Capture the cell that displays the provided text and extract its [X, Y] central coordinate. 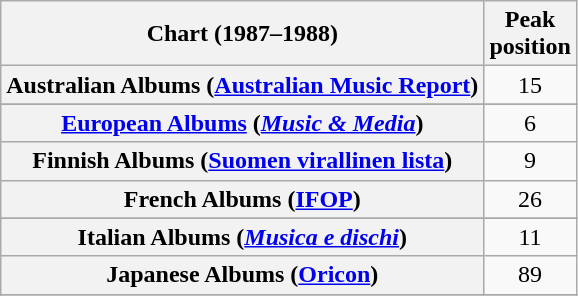
Italian Albums (Musica e dischi) [242, 237]
Peakposition [530, 34]
French Albums (IFOP) [242, 199]
11 [530, 237]
Australian Albums (Australian Music Report) [242, 85]
89 [530, 275]
Japanese Albums (Oricon) [242, 275]
6 [530, 123]
European Albums (Music & Media) [242, 123]
Chart (1987–1988) [242, 34]
9 [530, 161]
Finnish Albums (Suomen virallinen lista) [242, 161]
15 [530, 85]
26 [530, 199]
